For the text-containing cell, return its midpoint in [X, Y] coordinate format. 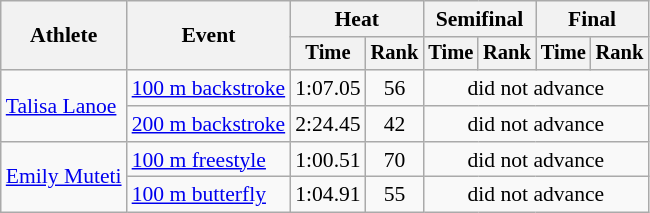
100 m butterfly [209, 195]
Emily Muteti [64, 178]
200 m backstroke [209, 124]
Event [209, 36]
55 [395, 195]
56 [395, 88]
1:04.91 [328, 195]
100 m freestyle [209, 160]
1:00.51 [328, 160]
Talisa Lanoe [64, 106]
70 [395, 160]
Semifinal [479, 19]
1:07.05 [328, 88]
Final [592, 19]
100 m backstroke [209, 88]
Heat [356, 19]
42 [395, 124]
2:24.45 [328, 124]
Athlete [64, 36]
